Capture the cell that displays the provided text and extract its [X, Y] central coordinate. 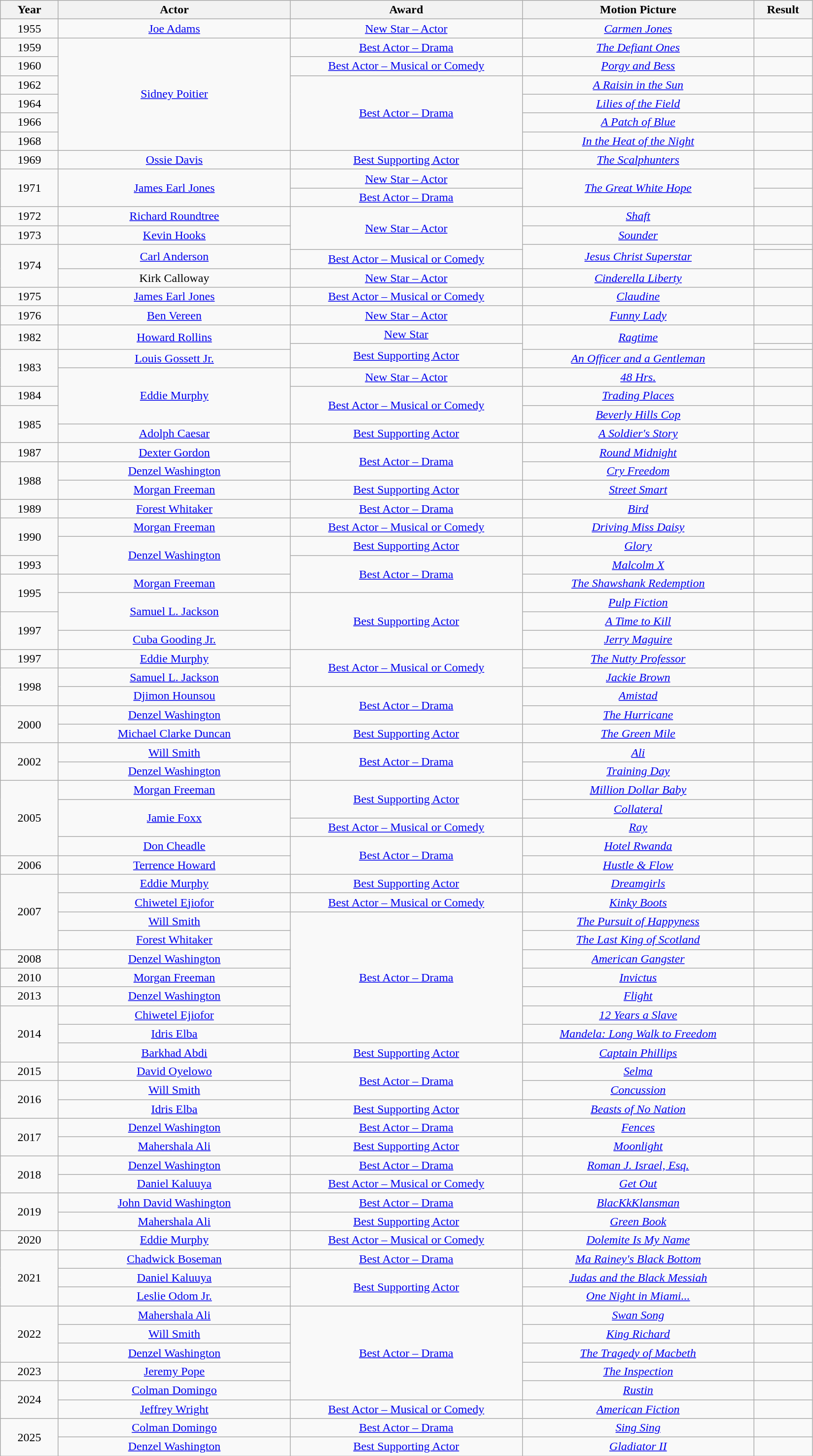
Million Dollar Baby [638, 790]
Jeffrey Wright [174, 1409]
2018 [30, 1175]
The Defiant Ones [638, 47]
Selma [638, 1071]
2024 [30, 1399]
1987 [30, 452]
2008 [30, 959]
1982 [30, 337]
Moonlight [638, 1146]
Funny Lady [638, 315]
2007 [30, 912]
Judas and the Black Messiah [638, 1278]
1960 [30, 66]
Kirk Calloway [174, 278]
1990 [30, 537]
Carl Anderson [174, 256]
2005 [30, 818]
2021 [30, 1278]
Sounder [638, 235]
2016 [30, 1099]
Rustin [638, 1390]
Result [783, 10]
1989 [30, 508]
2020 [30, 1240]
A Time to Kill [638, 621]
1983 [30, 368]
New Star [406, 334]
2000 [30, 724]
1985 [30, 424]
Roman J. Israel, Esq. [638, 1165]
Michael Clarke Duncan [174, 733]
Lilies of the Field [638, 104]
Cinderella Liberty [638, 278]
Captain Phillips [638, 1052]
The Great White Hope [638, 188]
An Officer and a Gentleman [638, 358]
BlacKkKlansman [638, 1203]
Collateral [638, 809]
2023 [30, 1371]
Invictus [638, 977]
Motion Picture [638, 10]
Fences [638, 1128]
The Shawshank Redemption [638, 584]
The Inspection [638, 1371]
1988 [30, 480]
Adolph Caesar [174, 433]
Jamie Foxx [174, 818]
Jeremy Pope [174, 1371]
American Gangster [638, 959]
1959 [30, 47]
Bird [638, 508]
Mandela: Long Walk to Freedom [638, 1034]
2010 [30, 977]
2022 [30, 1334]
Sing Sing [638, 1428]
Ossie Davis [174, 160]
Leslie Odom Jr. [174, 1296]
1972 [30, 216]
1966 [30, 122]
1984 [30, 396]
Jerry Maguire [638, 640]
Award [406, 10]
Actor [174, 10]
1998 [30, 687]
1962 [30, 85]
Street Smart [638, 489]
Flight [638, 996]
Hustle & Flow [638, 865]
1955 [30, 29]
Sidney Poitier [174, 94]
The Pursuit of Happyness [638, 921]
Jesus Christ Superstar [638, 256]
Joe Adams [174, 29]
Ragtime [638, 337]
2013 [30, 996]
Dexter Gordon [174, 452]
The Tragedy of Macbeth [638, 1352]
Claudine [638, 297]
1974 [30, 266]
1969 [30, 160]
King Richard [638, 1334]
Concussion [638, 1090]
48 Hrs. [638, 377]
Terrence Howard [174, 865]
Carmen Jones [638, 29]
A Soldier's Story [638, 433]
Howard Rollins [174, 337]
John David Washington [174, 1203]
Shaft [638, 216]
2015 [30, 1071]
Ali [638, 752]
Hotel Rwanda [638, 846]
Dolemite Is My Name [638, 1240]
Don Cheadle [174, 846]
1973 [30, 235]
Porgy and Bess [638, 66]
Chadwick Boseman [174, 1259]
Pulp Fiction [638, 602]
Ray [638, 828]
Cry Freedom [638, 471]
David Oyelowo [174, 1071]
2014 [30, 1034]
Malcolm X [638, 565]
Trading Places [638, 396]
Round Midnight [638, 452]
Beverly Hills Cop [638, 415]
The Hurricane [638, 715]
Get Out [638, 1184]
The Last King of Scotland [638, 940]
American Fiction [638, 1409]
1995 [30, 593]
Cuba Gooding Jr. [174, 640]
Kinky Boots [638, 902]
Dreamgirls [638, 884]
12 Years a Slave [638, 1015]
Green Book [638, 1221]
2017 [30, 1137]
1993 [30, 565]
Glory [638, 546]
A Raisin in the Sun [638, 85]
Year [30, 10]
The Nutty Professor [638, 659]
1968 [30, 141]
Barkhad Abdi [174, 1052]
One Night in Miami... [638, 1296]
2019 [30, 1212]
Richard Roundtree [174, 216]
Swan Song [638, 1315]
Driving Miss Daisy [638, 527]
The Green Mile [638, 733]
A Patch of Blue [638, 122]
Amistad [638, 696]
Ma Rainey's Black Bottom [638, 1259]
The Scalphunters [638, 160]
2002 [30, 762]
1971 [30, 188]
Jackie Brown [638, 677]
Gladiator II [638, 1447]
Kevin Hooks [174, 235]
Training Day [638, 771]
1964 [30, 104]
2006 [30, 865]
In the Heat of the Night [638, 141]
Ben Vereen [174, 315]
Djimon Hounsou [174, 696]
2025 [30, 1437]
1976 [30, 315]
Louis Gossett Jr. [174, 358]
Beasts of No Nation [638, 1109]
1975 [30, 297]
